Capture the cell that displays the provided text and extract its [x, y] central coordinate. 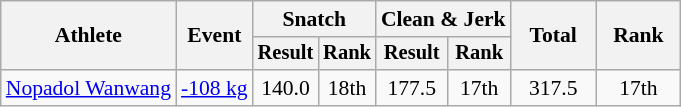
140.0 [286, 88]
-108 kg [214, 88]
Athlete [88, 36]
18th [347, 88]
Total [554, 36]
317.5 [554, 88]
Clean & Jerk [444, 19]
Event [214, 36]
Nopadol Wanwang [88, 88]
Snatch [314, 19]
177.5 [412, 88]
